Return [x, y] of the center of cell containing provided text 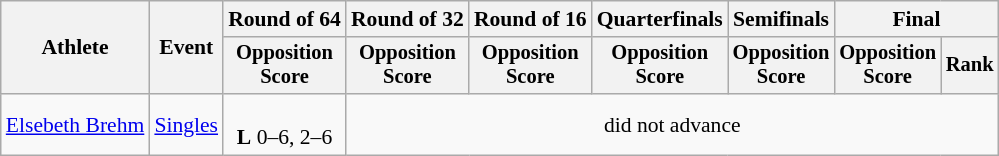
L 0–6, 2–6 [284, 124]
Round of 16 [530, 19]
Event [186, 48]
Final [916, 19]
Athlete [76, 48]
Quarterfinals [660, 19]
Elsebeth Brehm [76, 124]
Round of 64 [284, 19]
Round of 32 [408, 19]
did not advance [672, 124]
Semifinals [782, 19]
Rank [970, 66]
Singles [186, 124]
